Return (X, Y) of the center of cell containing provided text 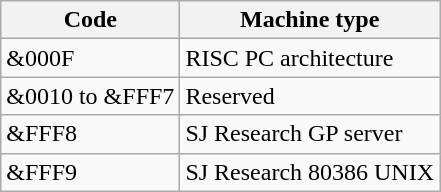
RISC PC architecture (310, 58)
&FFF8 (90, 134)
&0010 to &FFF7 (90, 96)
Reserved (310, 96)
&FFF9 (90, 172)
SJ Research GP server (310, 134)
Machine type (310, 20)
SJ Research 80386 UNIX (310, 172)
&000F (90, 58)
Code (90, 20)
